Identify which cell holds the provided text, then report its (X, Y) central coordinate. 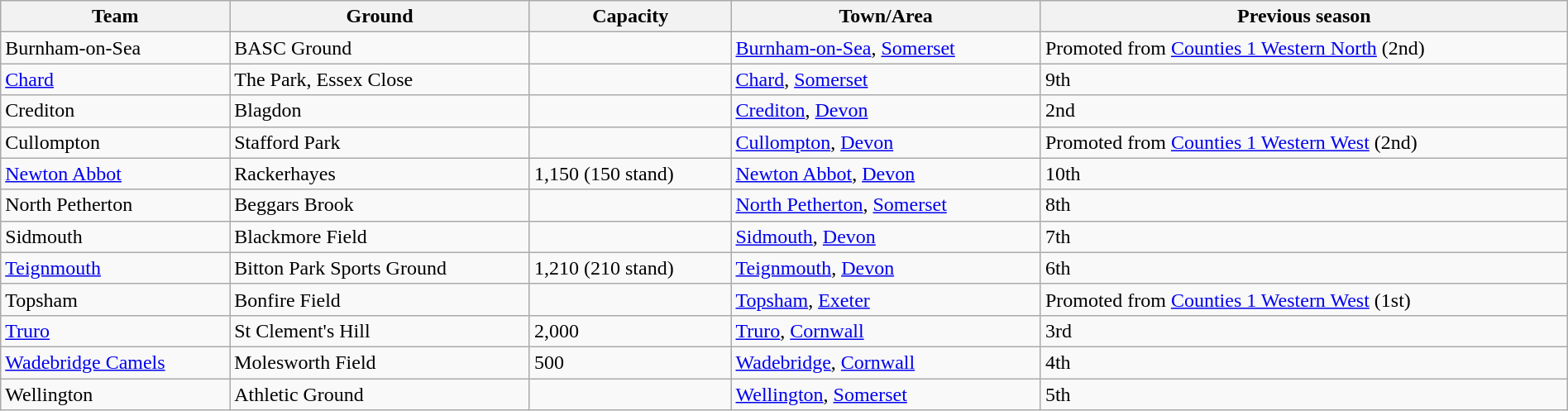
Chard (116, 79)
Stafford Park (380, 142)
Previous season (1303, 17)
Ground (380, 17)
Promoted from Counties 1 Western North (2nd) (1303, 48)
Bitton Park Sports Ground (380, 268)
Cullompton (116, 142)
Wellington, Somerset (886, 394)
Newton Abbot (116, 174)
6th (1303, 268)
Capacity (630, 17)
St Clement's Hill (380, 331)
9th (1303, 79)
Bonfire Field (380, 299)
Chard, Somerset (886, 79)
Promoted from Counties 1 Western West (1st) (1303, 299)
Teignmouth (116, 268)
1,150 (150 stand) (630, 174)
Sidmouth, Devon (886, 237)
Truro (116, 331)
Cullompton, Devon (886, 142)
4th (1303, 362)
Blagdon (380, 111)
Beggars Brook (380, 205)
2,000 (630, 331)
1,210 (210 stand) (630, 268)
Athletic Ground (380, 394)
2nd (1303, 111)
Sidmouth (116, 237)
Topsham (116, 299)
Promoted from Counties 1 Western West (2nd) (1303, 142)
Team (116, 17)
Crediton (116, 111)
Teignmouth, Devon (886, 268)
7th (1303, 237)
North Petherton (116, 205)
10th (1303, 174)
Molesworth Field (380, 362)
Truro, Cornwall (886, 331)
3rd (1303, 331)
North Petherton, Somerset (886, 205)
Wellington (116, 394)
5th (1303, 394)
Crediton, Devon (886, 111)
8th (1303, 205)
Burnham-on-Sea, Somerset (886, 48)
Burnham-on-Sea (116, 48)
Rackerhayes (380, 174)
Newton Abbot, Devon (886, 174)
The Park, Essex Close (380, 79)
Wadebridge Camels (116, 362)
BASC Ground (380, 48)
Town/Area (886, 17)
Wadebridge, Cornwall (886, 362)
Topsham, Exeter (886, 299)
Blackmore Field (380, 237)
500 (630, 362)
